Scan for the cell matching the given text and deliver its (X, Y) coordinate at center. 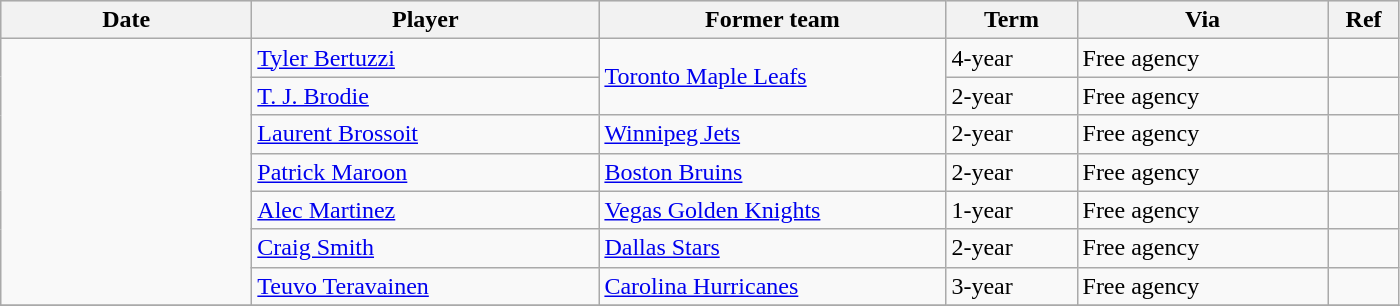
4-year (1012, 58)
Winnipeg Jets (772, 134)
Term (1012, 20)
Tyler Bertuzzi (426, 58)
Dallas Stars (772, 248)
Date (126, 20)
Via (1202, 20)
T. J. Brodie (426, 96)
Craig Smith (426, 248)
Vegas Golden Knights (772, 210)
Boston Bruins (772, 172)
Ref (1364, 20)
1-year (1012, 210)
Carolina Hurricanes (772, 286)
Teuvo Teravainen (426, 286)
Toronto Maple Leafs (772, 77)
Alec Martinez (426, 210)
Former team (772, 20)
Patrick Maroon (426, 172)
3-year (1012, 286)
Player (426, 20)
Laurent Brossoit (426, 134)
